Pinpoint the cell where the given text exists, returning its [X, Y] midpoint coordinate. 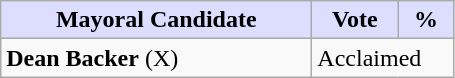
Vote [355, 20]
Mayoral Candidate [156, 20]
Acclaimed [383, 58]
% [426, 20]
Dean Backer (X) [156, 58]
